Output the (X, Y) coordinate of the center of the cell containing the given text.  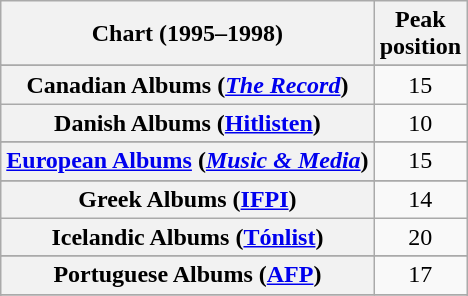
17 (420, 275)
European Albums (Music & Media) (188, 161)
Canadian Albums (The Record) (188, 85)
Danish Albums (Hitlisten) (188, 123)
Peakposition (420, 34)
Greek Albums (IFPI) (188, 199)
Chart (1995–1998) (188, 34)
20 (420, 237)
Portuguese Albums (AFP) (188, 275)
Icelandic Albums (Tónlist) (188, 237)
14 (420, 199)
10 (420, 123)
